Capture the cell that displays the provided text and extract its (x, y) central coordinate. 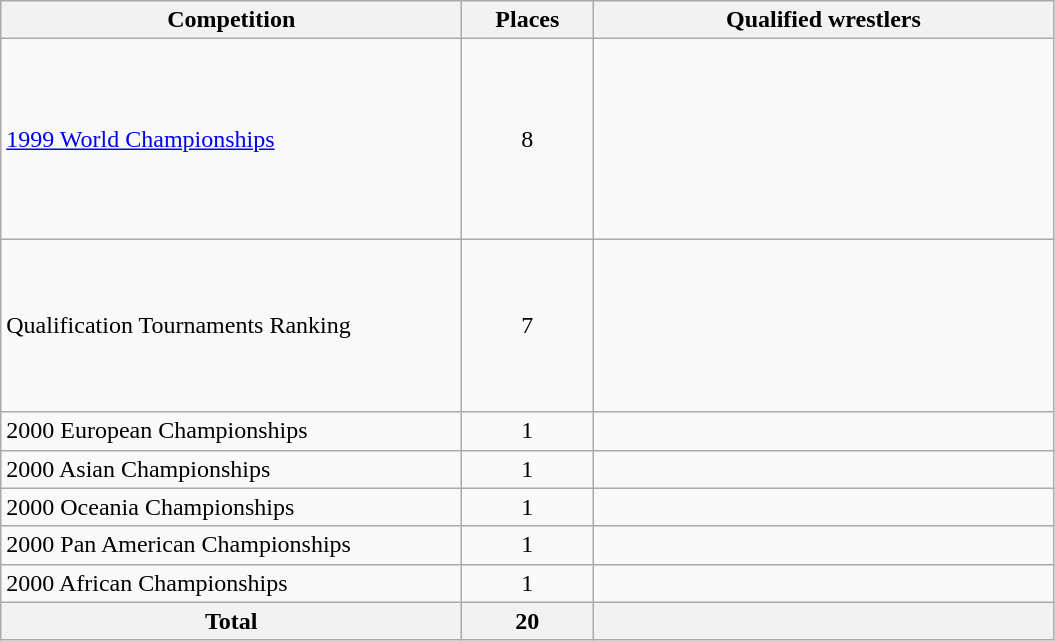
7 (528, 326)
2000 Pan American Championships (232, 545)
Qualified wrestlers (824, 20)
1999 World Championships (232, 139)
2000 Asian Championships (232, 469)
Total (232, 621)
Competition (232, 20)
Qualification Tournaments Ranking (232, 326)
2000 Oceania Championships (232, 507)
20 (528, 621)
Places (528, 20)
2000 European Championships (232, 431)
8 (528, 139)
2000 African Championships (232, 583)
